Return the (X, Y) coordinate for the center point of the cell that contains the specified text.  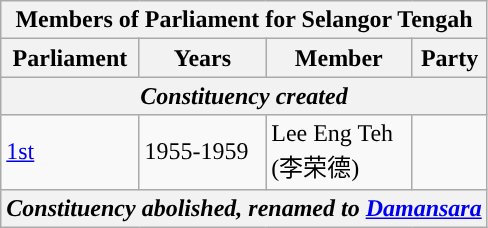
Lee Eng Teh (李荣德) (339, 152)
Party (450, 58)
Member (339, 58)
Years (202, 58)
Members of Parliament for Selangor Tengah (244, 20)
Parliament (70, 58)
1st (70, 152)
Constituency created (244, 96)
1955-1959 (202, 152)
Constituency abolished, renamed to Damansara (244, 208)
